For the text-containing cell, return its midpoint in (x, y) coordinate format. 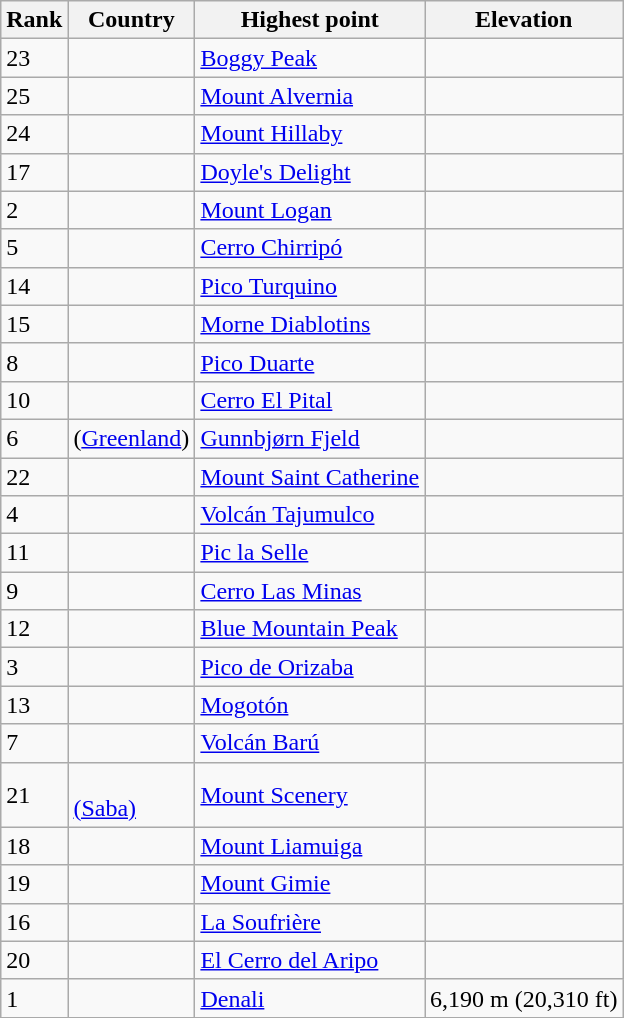
24 (34, 134)
6 (34, 438)
18 (34, 846)
Country (132, 20)
Pico Turquino (310, 286)
Highest point (310, 20)
Pico Duarte (310, 362)
4 (34, 515)
8 (34, 362)
Mount Saint Catherine (310, 477)
Cerro Chirripó (310, 248)
Mount Logan (310, 210)
23 (34, 58)
El Cerro del Aripo (310, 960)
Mount Scenery (310, 794)
6,190 m (20,310 ft) (524, 998)
Mount Hillaby (310, 134)
Morne Diablotins (310, 324)
20 (34, 960)
15 (34, 324)
(Saba) (132, 794)
Blue Mountain Peak (310, 629)
17 (34, 172)
10 (34, 400)
25 (34, 96)
Mount Alvernia (310, 96)
3 (34, 667)
Cerro Las Minas (310, 591)
Pico de Orizaba (310, 667)
Pic la Selle (310, 553)
5 (34, 248)
Volcán Barú (310, 743)
22 (34, 477)
Volcán Tajumulco (310, 515)
Mount Gimie (310, 884)
Doyle's Delight (310, 172)
2 (34, 210)
19 (34, 884)
12 (34, 629)
21 (34, 794)
La Soufrière (310, 922)
9 (34, 591)
7 (34, 743)
Gunnbjørn Fjeld (310, 438)
16 (34, 922)
Mount Liamuiga (310, 846)
13 (34, 705)
(Greenland) (132, 438)
14 (34, 286)
Rank (34, 20)
11 (34, 553)
1 (34, 998)
Elevation (524, 20)
Boggy Peak (310, 58)
Cerro El Pital (310, 400)
Mogotón (310, 705)
Denali (310, 998)
